Search for the cell housing the specified text and yield its (x, y) center coordinate. 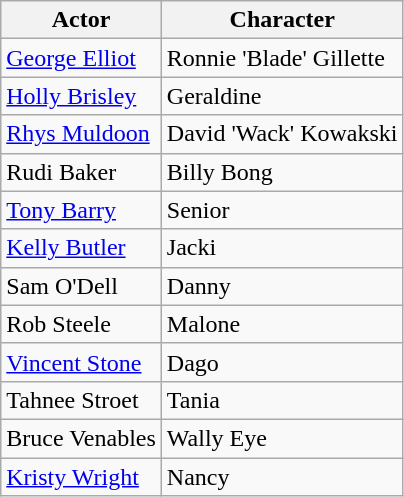
George Elliot (82, 58)
Kristy Wright (82, 477)
Actor (82, 20)
Rhys Muldoon (82, 134)
Jacki (282, 248)
Wally Eye (282, 438)
Malone (282, 324)
Character (282, 20)
David 'Wack' Kowakski (282, 134)
Tania (282, 400)
Dago (282, 362)
Sam O'Dell (82, 286)
Tahnee Stroet (82, 400)
Bruce Venables (82, 438)
Kelly Butler (82, 248)
Holly Brisley (82, 96)
Rudi Baker (82, 172)
Senior (282, 210)
Vincent Stone (82, 362)
Billy Bong (282, 172)
Rob Steele (82, 324)
Geraldine (282, 96)
Tony Barry (82, 210)
Danny (282, 286)
Ronnie 'Blade' Gillette (282, 58)
Nancy (282, 477)
